Pinpoint the cell where the given text exists, returning its (x, y) midpoint coordinate. 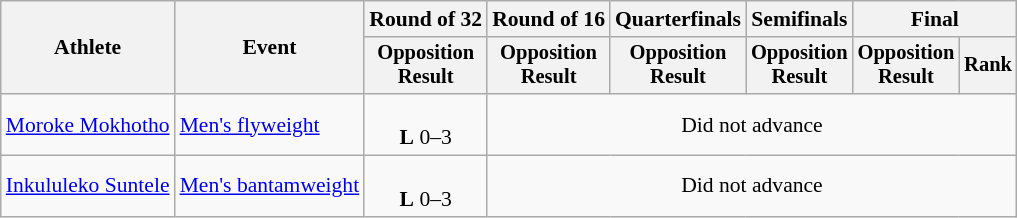
Rank (988, 66)
Final (935, 19)
Inkululeko Suntele (88, 186)
Event (270, 48)
Semifinals (800, 19)
Men's flyweight (270, 124)
Round of 32 (426, 19)
Round of 16 (548, 19)
Moroke Mokhotho (88, 124)
Men's bantamweight (270, 186)
Athlete (88, 48)
Quarterfinals (678, 19)
